From the cell containing the given text, extract its center point as [X, Y] coordinate. 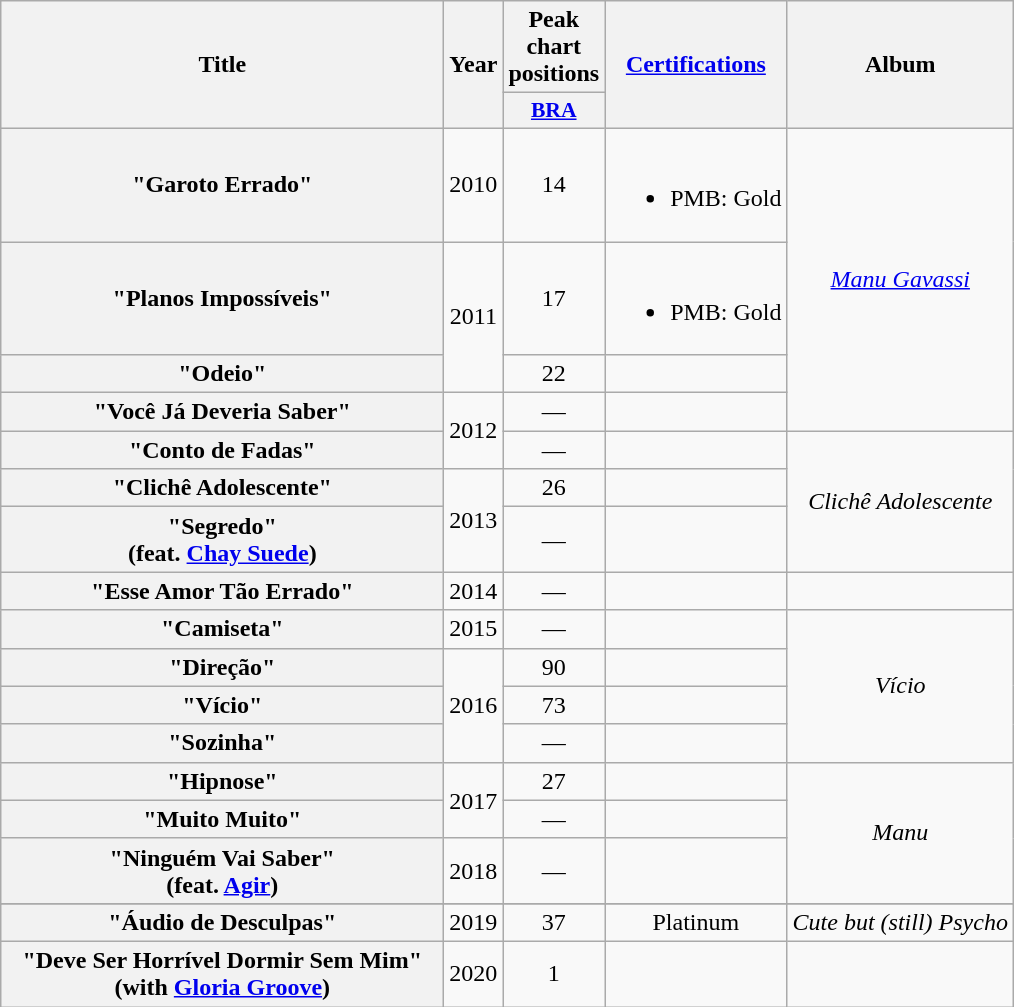
2012 [474, 431]
"Direção" [222, 667]
"Planos Impossíveis" [222, 298]
"Clichê Adolescente" [222, 488]
Peak chart positions [554, 47]
"Deve Ser Horrível Dormir Sem Mim"(with Gloria Groove) [222, 974]
Vício [900, 686]
2018 [474, 870]
Certifications [696, 65]
Manu Gavassi [900, 279]
2014 [474, 591]
2010 [474, 184]
2017 [474, 800]
"Áudio de Desculpas" [222, 922]
Year [474, 65]
"Ninguém Vai Saber"(feat. Agir) [222, 870]
2011 [474, 318]
"Hipnose" [222, 781]
"Odeio" [222, 374]
"Camiseta" [222, 629]
2016 [474, 705]
"Segredo"(feat. Chay Suede) [222, 540]
1 [554, 974]
14 [554, 184]
2013 [474, 520]
"Esse Amor Tão Errado" [222, 591]
"Conto de Fadas" [222, 450]
37 [554, 922]
"Você Já Deveria Saber" [222, 412]
Cute but (still) Psycho [900, 922]
22 [554, 374]
Album [900, 65]
Platinum [696, 922]
73 [554, 705]
"Vício" [222, 705]
17 [554, 298]
Title [222, 65]
Clichê Adolescente [900, 502]
2019 [474, 922]
Manu [900, 832]
27 [554, 781]
"Muito Muito" [222, 819]
BRA [554, 111]
2015 [474, 629]
2020 [474, 974]
"Sozinha" [222, 743]
90 [554, 667]
"Garoto Errado" [222, 184]
26 [554, 488]
